Scan for the cell matching the given text and deliver its [x, y] coordinate at center. 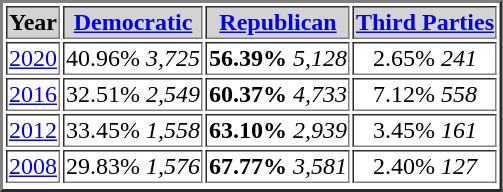
Third Parties [425, 22]
2.40% 127 [425, 166]
3.45% 161 [425, 130]
29.83% 1,576 [133, 166]
63.10% 2,939 [278, 130]
2008 [33, 166]
40.96% 3,725 [133, 58]
60.37% 4,733 [278, 94]
67.77% 3,581 [278, 166]
32.51% 2,549 [133, 94]
Republican [278, 22]
7.12% 558 [425, 94]
2016 [33, 94]
Year [33, 22]
2.65% 241 [425, 58]
2012 [33, 130]
33.45% 1,558 [133, 130]
56.39% 5,128 [278, 58]
Democratic [133, 22]
2020 [33, 58]
